Search for the cell housing the specified text and yield its [X, Y] center coordinate. 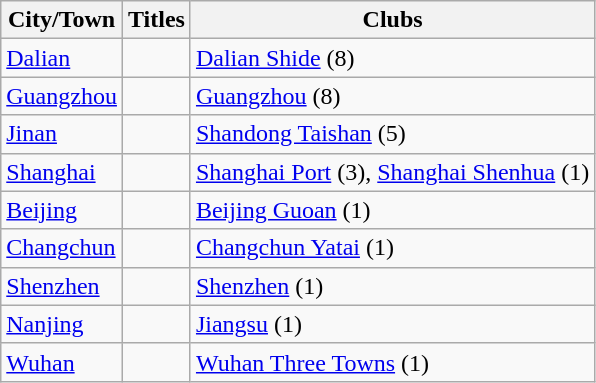
Titles [156, 20]
Beijing [62, 210]
Shanghai Port (3), Shanghai Shenhua (1) [392, 172]
Guangzhou (8) [392, 96]
Shanghai [62, 172]
Wuhan [62, 362]
Wuhan Three Towns (1) [392, 362]
Jiangsu (1) [392, 324]
Jinan [62, 134]
Changchun Yatai (1) [392, 248]
City/Town [62, 20]
Shenzhen [62, 286]
Shenzhen (1) [392, 286]
Clubs [392, 20]
Guangzhou [62, 96]
Nanjing [62, 324]
Beijing Guoan (1) [392, 210]
Dalian [62, 58]
Changchun [62, 248]
Dalian Shide (8) [392, 58]
Shandong Taishan (5) [392, 134]
